Pinpoint the cell where the given text exists, returning its [x, y] midpoint coordinate. 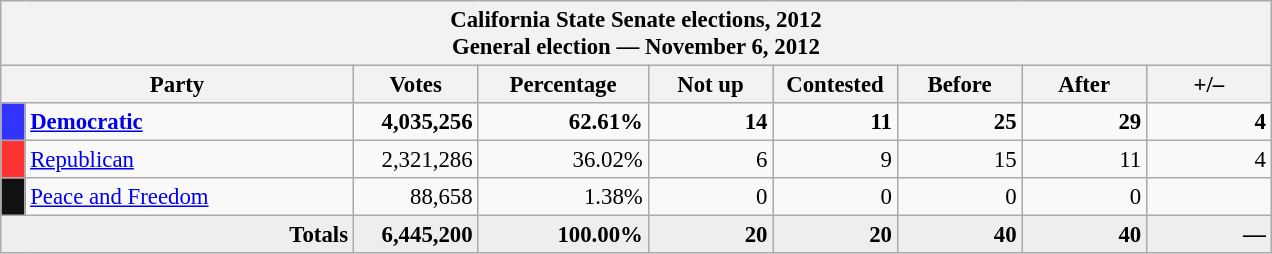
+/– [1208, 85]
14 [710, 122]
Party [178, 85]
4,035,256 [416, 122]
Percentage [563, 85]
6,445,200 [416, 235]
Totals [178, 235]
Democratic [189, 122]
Votes [416, 85]
9 [836, 160]
Republican [189, 160]
Peace and Freedom [189, 197]
After [1084, 85]
36.02% [563, 160]
29 [1084, 122]
1.38% [563, 197]
— [1208, 235]
California State Senate elections, 2012General election — November 6, 2012 [636, 34]
25 [960, 122]
88,658 [416, 197]
62.61% [563, 122]
6 [710, 160]
2,321,286 [416, 160]
Before [960, 85]
15 [960, 160]
100.00% [563, 235]
Contested [836, 85]
Not up [710, 85]
